Return the (x, y) coordinate for the center point of the cell that contains the specified text.  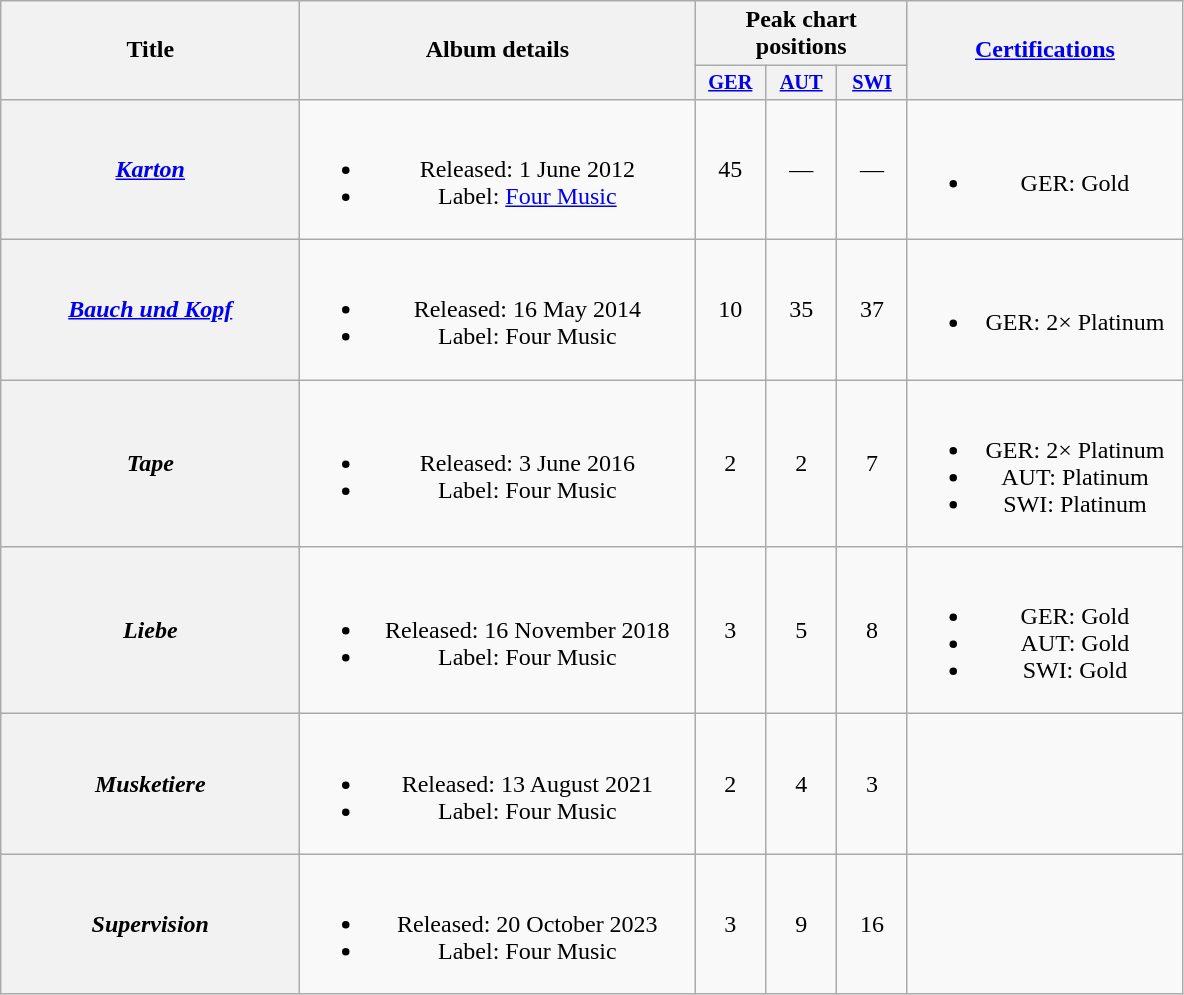
7 (872, 464)
Peak chart positions (802, 34)
Tape (150, 464)
10 (730, 310)
Title (150, 50)
Released: 1 June 2012Label: Four Music (498, 169)
Musketiere (150, 784)
Released: 16 May 2014Label: Four Music (498, 310)
35 (802, 310)
5 (802, 630)
GER (730, 83)
45 (730, 169)
Released: 3 June 2016Label: Four Music (498, 464)
16 (872, 924)
Released: 16 November 2018Label: Four Music (498, 630)
4 (802, 784)
GER: Gold (1044, 169)
Liebe (150, 630)
Karton (150, 169)
9 (802, 924)
Album details (498, 50)
Bauch und Kopf (150, 310)
Certifications (1044, 50)
GER: GoldAUT: GoldSWI: Gold (1044, 630)
Released: 20 October 2023Label: Four Music (498, 924)
GER: 2× Platinum (1044, 310)
Supervision (150, 924)
GER: 2× PlatinumAUT: PlatinumSWI: Platinum (1044, 464)
Released: 13 August 2021Label: Four Music (498, 784)
SWI (872, 83)
AUT (802, 83)
8 (872, 630)
37 (872, 310)
